Locate the cell with the specified text and output its (x, y) center coordinate. 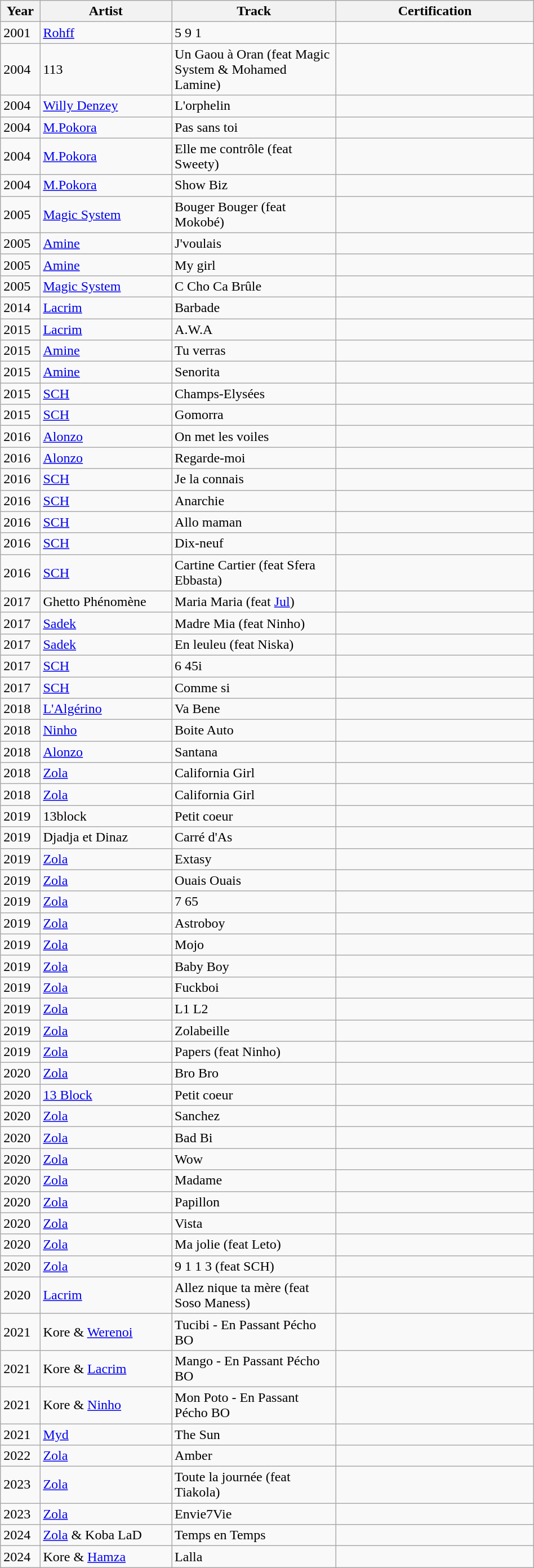
Va Bene (254, 709)
2022 (20, 1456)
Mojo (254, 945)
Senorita (254, 372)
Myd (106, 1435)
My girl (254, 265)
Kore & Hamza (106, 1557)
Toute la journée (feat Tiakola) (254, 1485)
Amber (254, 1456)
Santana (254, 752)
A.W.A (254, 329)
Barbade (254, 308)
L'Algérino (106, 709)
Madame (254, 1181)
Rohff (106, 33)
Tucibi - En Passant Pécho BO (254, 1331)
Elle me contrôle (feat Sweety) (254, 157)
13 Block (106, 1095)
Mango - En Passant Pécho BO (254, 1369)
On met les voiles (254, 436)
Un Gaou à Oran (feat Magic System & Mohamed Lamine) (254, 69)
Bouger Bouger (feat Mokobé) (254, 214)
Artist (106, 11)
9 1 1 3 (feat SCH) (254, 1266)
Kore & Werenoi (106, 1331)
2014 (20, 308)
Anarchie (254, 501)
Bro Bro (254, 1073)
6 45i (254, 666)
Envie7Vie (254, 1514)
Bad Bi (254, 1138)
Tu verras (254, 351)
13block (106, 816)
7 65 (254, 902)
Lalla (254, 1557)
C Cho Ca Brûle (254, 286)
Vista (254, 1223)
Pas sans toi (254, 127)
L'orphelin (254, 106)
Kore & Lacrim (106, 1369)
Sanchez (254, 1116)
Mon Poto - En Passant Pécho BO (254, 1405)
Baby Boy (254, 966)
Show Biz (254, 185)
Papers (feat Ninho) (254, 1052)
En leuleu (feat Niska) (254, 644)
L1 L2 (254, 1009)
Madre Mia (feat Ninho) (254, 623)
Allo maman (254, 522)
Ouais Ouais (254, 880)
Regarde-moi (254, 458)
Boite Auto (254, 730)
Ninho (106, 730)
Temps en Temps (254, 1535)
Ghetto Phénomène (106, 602)
Gomorra (254, 415)
J'voulais (254, 243)
Champs-Elysées (254, 394)
Maria Maria (feat Jul) (254, 602)
Certification (435, 11)
Comme si (254, 688)
Extasy (254, 859)
Zola & Koba LaD (106, 1535)
5 9 1 (254, 33)
Dix-neuf (254, 544)
Willy Denzey (106, 106)
Cartine Cartier (feat Sfera Ebbasta) (254, 572)
Djadja et Dinaz (106, 838)
Wow (254, 1159)
113 (106, 69)
Je la connais (254, 479)
Ma jolie (feat Leto) (254, 1245)
Carré d'As (254, 838)
Astroboy (254, 923)
Fuckboi (254, 987)
Papillon (254, 1202)
Track (254, 11)
2001 (20, 33)
Allez nique ta mère (feat Soso Maness) (254, 1295)
Zolabeille (254, 1030)
Year (20, 11)
The Sun (254, 1435)
Kore & Ninho (106, 1405)
